Determine the (X, Y) coordinate at the center of the cell enclosing the given text.  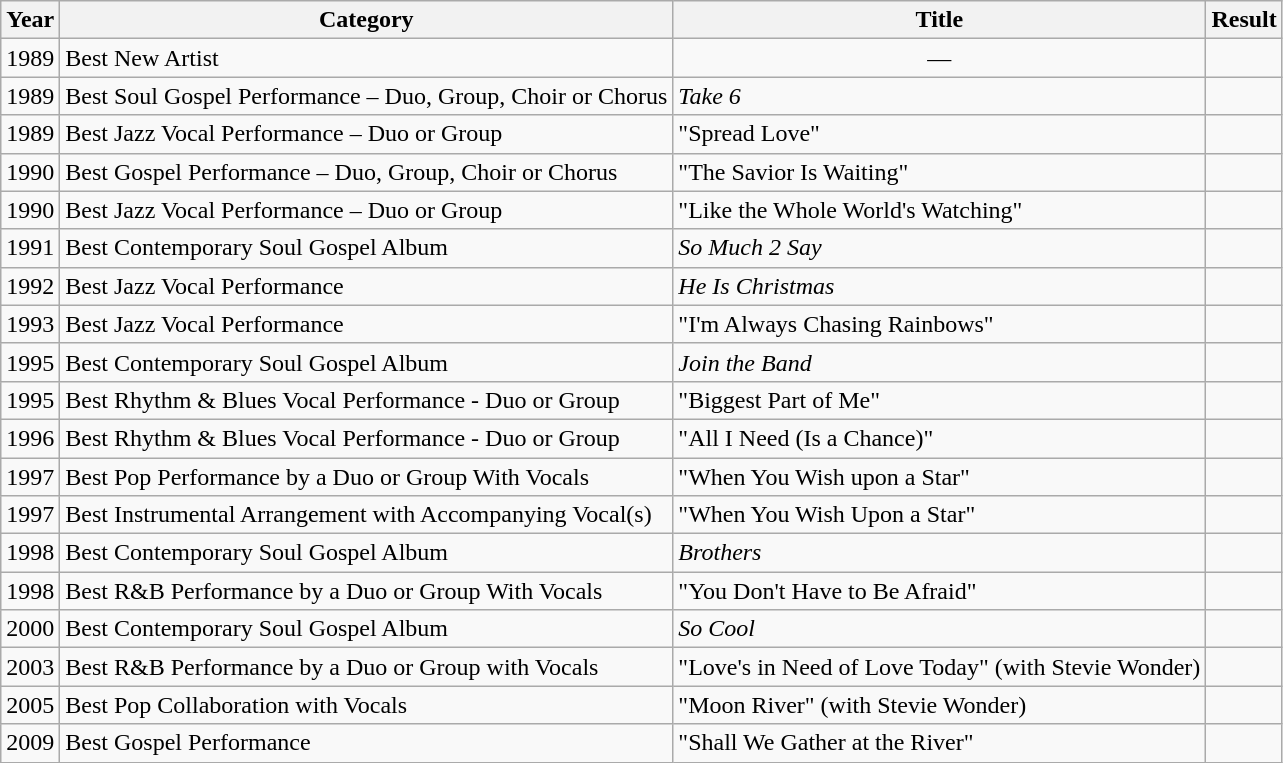
"Spread Love" (940, 134)
1991 (30, 248)
1993 (30, 324)
Join the Band (940, 362)
"Biggest Part of Me" (940, 400)
Best Pop Performance by a Duo or Group With Vocals (366, 477)
"Shall We Gather at the River" (940, 743)
Title (940, 20)
Best Instrumental Arrangement with Accompanying Vocal(s) (366, 515)
"The Savior Is Waiting" (940, 172)
Year (30, 20)
"When You Wish upon a Star" (940, 477)
Best Soul Gospel Performance – Duo, Group, Choir or Chorus (366, 96)
1992 (30, 286)
Best R&B Performance by a Duo or Group with Vocals (366, 667)
He Is Christmas (940, 286)
Take 6 (940, 96)
Brothers (940, 553)
Result (1244, 20)
Best Gospel Performance (366, 743)
Category (366, 20)
1996 (30, 438)
Best New Artist (366, 58)
2005 (30, 705)
2000 (30, 629)
"When You Wish Upon a Star" (940, 515)
— (940, 58)
"I'm Always Chasing Rainbows" (940, 324)
Best Gospel Performance – Duo, Group, Choir or Chorus (366, 172)
Best R&B Performance by a Duo or Group With Vocals (366, 591)
Best Pop Collaboration with Vocals (366, 705)
"Moon River" (with Stevie Wonder) (940, 705)
2009 (30, 743)
"Love's in Need of Love Today" (with Stevie Wonder) (940, 667)
So Much 2 Say (940, 248)
2003 (30, 667)
So Cool (940, 629)
"You Don't Have to Be Afraid" (940, 591)
"Like the Whole World's Watching" (940, 210)
"All I Need (Is a Chance)" (940, 438)
